Capture the cell that displays the provided text and extract its [X, Y] central coordinate. 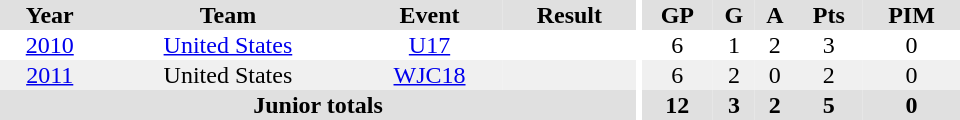
Year [50, 15]
A [775, 15]
G [734, 15]
Event [429, 15]
12 [678, 105]
2010 [50, 45]
2011 [50, 75]
Result [570, 15]
Team [228, 15]
GP [678, 15]
PIM [912, 15]
Junior totals [318, 105]
U17 [429, 45]
Pts [829, 15]
WJC18 [429, 75]
1 [734, 45]
5 [829, 105]
